Return (x, y) of the center of cell containing provided text 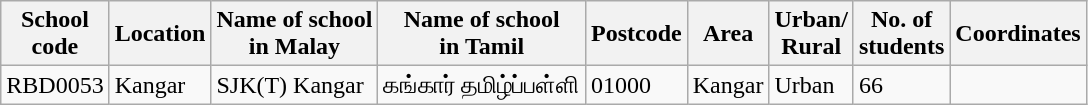
01000 (637, 85)
Urban (811, 85)
Area (728, 34)
No. ofstudents (901, 34)
Urban/Rural (811, 34)
Schoolcode (55, 34)
Name of schoolin Tamil (482, 34)
Name of schoolin Malay (294, 34)
கங்கார் தமிழ்ப்பள்ளி (482, 85)
Location (160, 34)
Postcode (637, 34)
SJK(T) Kangar (294, 85)
66 (901, 85)
Coordinates (1018, 34)
RBD0053 (55, 85)
